Identify which cell holds the provided text, then report its [X, Y] central coordinate. 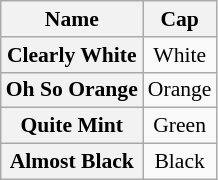
Green [180, 126]
Name [72, 19]
Oh So Orange [72, 90]
Quite Mint [72, 126]
White [180, 55]
Orange [180, 90]
Clearly White [72, 55]
Cap [180, 19]
Almost Black [72, 162]
Black [180, 162]
